Determine the [x, y] coordinate at the center of the cell enclosing the given text.  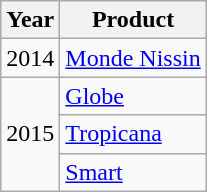
Globe [133, 96]
Smart [133, 172]
Product [133, 20]
Monde Nissin [133, 58]
Tropicana [133, 134]
Year [30, 20]
2014 [30, 58]
2015 [30, 134]
